Scan for the cell matching the given text and deliver its [X, Y] coordinate at center. 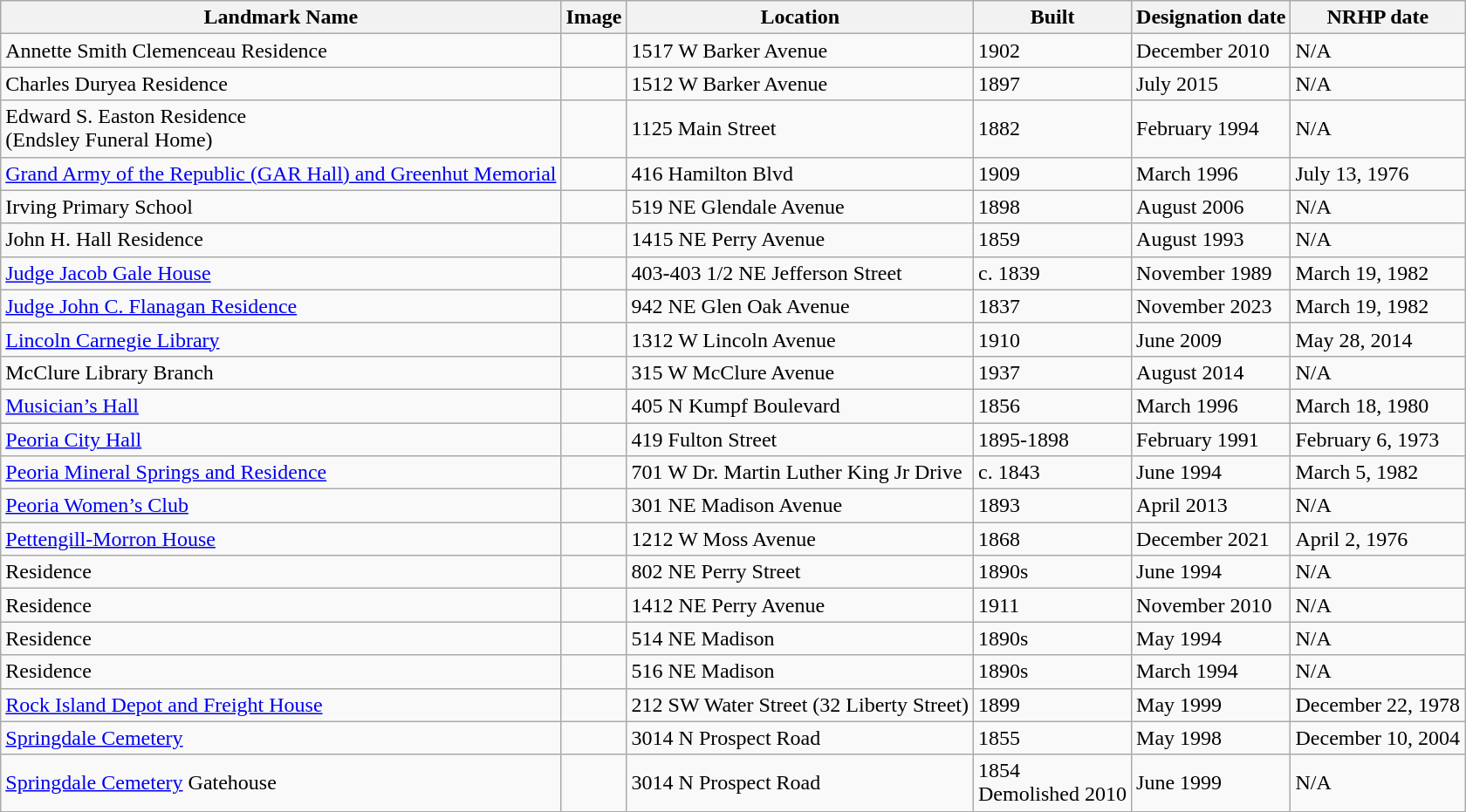
August 2014 [1211, 372]
February 1991 [1211, 439]
Built [1052, 17]
1899 [1052, 705]
November 1989 [1211, 273]
315 W McClure Avenue [799, 372]
1512 W Barker Avenue [799, 84]
Grand Army of the Republic (GAR Hall) and Greenhut Memorial [281, 174]
1415 NE Perry Avenue [799, 240]
April 2, 1976 [1378, 539]
February 1994 [1211, 129]
February 6, 1973 [1378, 439]
November 2023 [1211, 306]
1856 [1052, 406]
Peoria City Hall [281, 439]
1909 [1052, 174]
Judge John C. Flanagan Residence [281, 306]
Irving Primary School [281, 207]
1902 [1052, 51]
Edward S. Easton Residence(Endsley Funeral Home) [281, 129]
Pettengill-Morron House [281, 539]
416 Hamilton Blvd [799, 174]
August 1993 [1211, 240]
1517 W Barker Avenue [799, 51]
516 NE Madison [799, 672]
August 2006 [1211, 207]
May 1999 [1211, 705]
301 NE Madison Avenue [799, 506]
1898 [1052, 207]
1897 [1052, 84]
419 Fulton Street [799, 439]
Rock Island Depot and Freight House [281, 705]
Peoria Women’s Club [281, 506]
March 1994 [1211, 672]
December 2010 [1211, 51]
942 NE Glen Oak Avenue [799, 306]
1125 Main Street [799, 129]
1212 W Moss Avenue [799, 539]
1910 [1052, 339]
May 1998 [1211, 738]
April 2013 [1211, 506]
July 2015 [1211, 84]
Musician’s Hall [281, 406]
701 W Dr. Martin Luther King Jr Drive [799, 473]
NRHP date [1378, 17]
Lincoln Carnegie Library [281, 339]
Springdale Cemetery Gatehouse [281, 783]
519 NE Glendale Avenue [799, 207]
Annette Smith Clemenceau Residence [281, 51]
December 2021 [1211, 539]
December 22, 1978 [1378, 705]
1312 W Lincoln Avenue [799, 339]
Designation date [1211, 17]
November 2010 [1211, 605]
Judge Jacob Gale House [281, 273]
May 28, 2014 [1378, 339]
Peoria Mineral Springs and Residence [281, 473]
June 1999 [1211, 783]
Image [593, 17]
1412 NE Perry Avenue [799, 605]
514 NE Madison [799, 638]
Location [799, 17]
1854Demolished 2010 [1052, 783]
1837 [1052, 306]
May 1994 [1211, 638]
Charles Duryea Residence [281, 84]
March 18, 1980 [1378, 406]
802 NE Perry Street [799, 572]
Landmark Name [281, 17]
1895-1898 [1052, 439]
403-403 1/2 NE Jefferson Street [799, 273]
212 SW Water Street (32 Liberty Street) [799, 705]
1911 [1052, 605]
405 N Kumpf Boulevard [799, 406]
Springdale Cemetery [281, 738]
June 2009 [1211, 339]
John H. Hall Residence [281, 240]
December 10, 2004 [1378, 738]
July 13, 1976 [1378, 174]
McClure Library Branch [281, 372]
1855 [1052, 738]
1868 [1052, 539]
c. 1843 [1052, 473]
1882 [1052, 129]
1893 [1052, 506]
1937 [1052, 372]
c. 1839 [1052, 273]
March 5, 1982 [1378, 473]
1859 [1052, 240]
